From the cell containing the given text, extract its center point as [X, Y] coordinate. 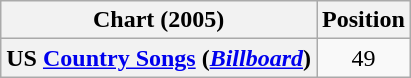
Position [364, 20]
US Country Songs (Billboard) [159, 58]
49 [364, 58]
Chart (2005) [159, 20]
